From the cell containing the given text, extract its center point as (X, Y) coordinate. 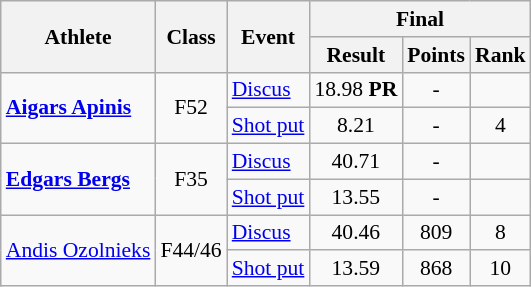
Points (436, 55)
13.55 (356, 197)
13.59 (356, 269)
Rank (500, 55)
40.71 (356, 162)
18.98 PR (356, 90)
Edgars Bergs (78, 180)
Event (268, 36)
40.46 (356, 233)
868 (436, 269)
F44/46 (190, 250)
Final (420, 19)
4 (500, 126)
8.21 (356, 126)
F35 (190, 180)
F52 (190, 108)
809 (436, 233)
Athlete (78, 36)
Andis Ozolnieks (78, 250)
Class (190, 36)
Aigars Apinis (78, 108)
Result (356, 55)
8 (500, 233)
10 (500, 269)
